Capture the cell that displays the provided text and extract its (X, Y) central coordinate. 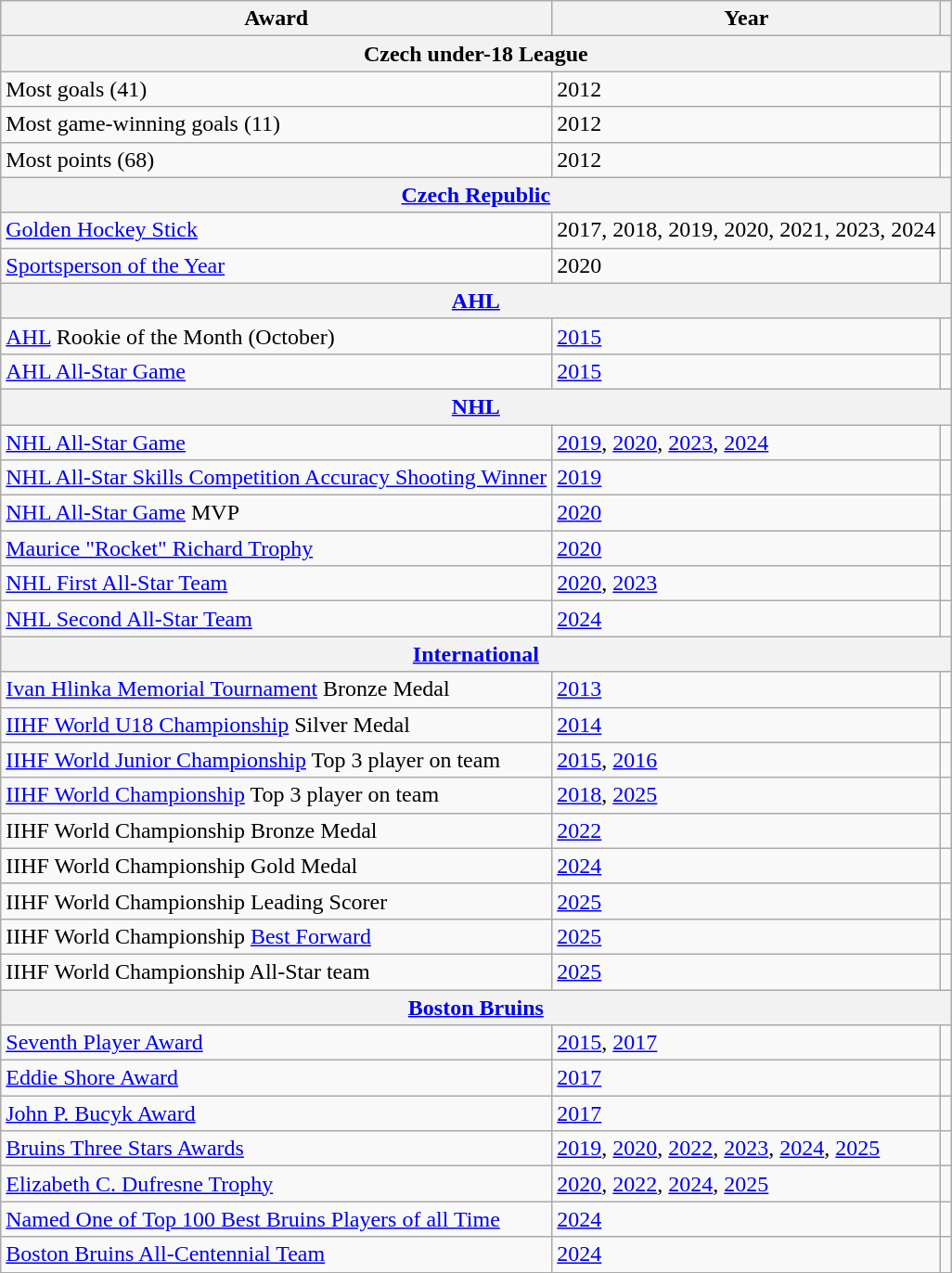
NHL All-Star Game (277, 443)
Boston Bruins (476, 1007)
2017, 2018, 2019, 2020, 2021, 2023, 2024 (746, 230)
2019 (746, 478)
Most goals (41) (277, 89)
Sportsperson of the Year (277, 265)
IIHF World Championship Best Forward (277, 936)
AHL (476, 301)
John P. Bucyk Award (277, 1113)
Named One of Top 100 Best Bruins Players of all Time (277, 1219)
Bruins Three Stars Awards (277, 1149)
IIHF World Junior Championship Top 3 player on team (277, 760)
Eddie Shore Award (277, 1078)
Golden Hockey Stick (277, 230)
AHL Rookie of the Month (October) (277, 336)
Maurice "Rocket" Richard Trophy (277, 548)
2019, 2020, 2023, 2024 (746, 443)
2020, 2022, 2024, 2025 (746, 1184)
Czech Republic (476, 195)
Most game-winning goals (11) (277, 124)
NHL (476, 406)
NHL All-Star Skills Competition Accuracy Shooting Winner (277, 478)
NHL First All-Star Team (277, 584)
IIHF World Championship Leading Scorer (277, 901)
2022 (746, 830)
Czech under-18 League (476, 54)
2015, 2017 (746, 1043)
NHL All-Star Game MVP (277, 513)
Award (277, 19)
International (476, 654)
Ivan Hlinka Memorial Tournament Bronze Medal (277, 689)
IIHF World Championship All-Star team (277, 971)
2014 (746, 725)
IIHF World Championship Top 3 player on team (277, 795)
IIHF World U18 Championship Silver Medal (277, 725)
2018, 2025 (746, 795)
AHL All-Star Game (277, 371)
Elizabeth C. Dufresne Trophy (277, 1184)
Year (746, 19)
2019, 2020, 2022, 2023, 2024, 2025 (746, 1149)
IIHF World Championship Gold Medal (277, 866)
2013 (746, 689)
Most points (68) (277, 160)
NHL Second All-Star Team (277, 619)
Boston Bruins All-Centennial Team (277, 1254)
IIHF World Championship Bronze Medal (277, 830)
Seventh Player Award (277, 1043)
2020, 2023 (746, 584)
2015, 2016 (746, 760)
